Find where the given text appears and provide that cell's center as [X, Y] coordinate. 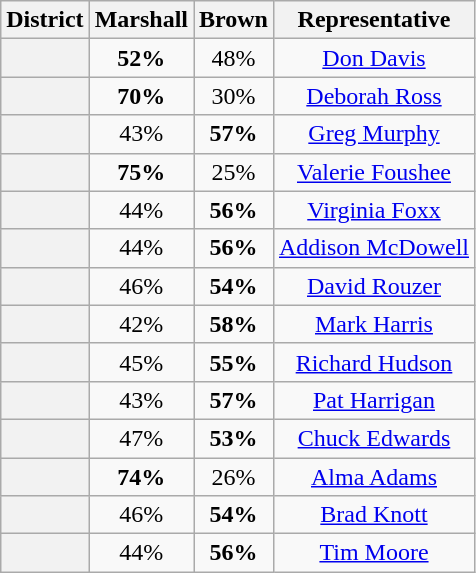
Valerie Foushee [374, 172]
70% [141, 96]
Marshall [141, 20]
Brown [234, 20]
Deborah Ross [374, 96]
Greg Murphy [374, 134]
Tim Moore [374, 553]
Virginia Foxx [374, 210]
Richard Hudson [374, 362]
55% [234, 362]
Chuck Edwards [374, 438]
74% [141, 477]
53% [234, 438]
25% [234, 172]
Brad Knott [374, 515]
Pat Harrigan [374, 400]
Addison McDowell [374, 248]
26% [234, 477]
Mark Harris [374, 324]
David Rouzer [374, 286]
52% [141, 58]
45% [141, 362]
58% [234, 324]
47% [141, 438]
30% [234, 96]
Alma Adams [374, 477]
Don Davis [374, 58]
75% [141, 172]
48% [234, 58]
Representative [374, 20]
District [45, 20]
42% [141, 324]
